Identify which cell holds the provided text, then report its [x, y] central coordinate. 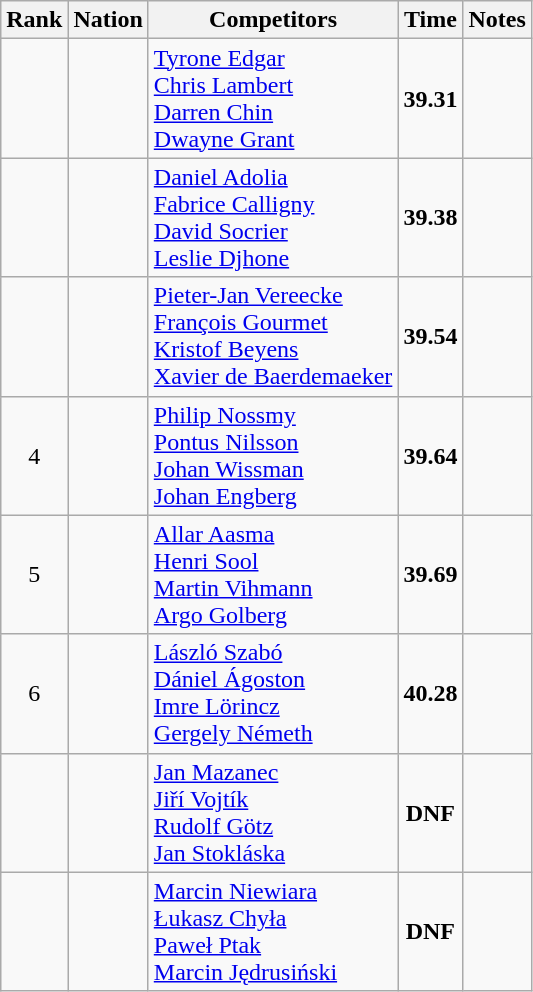
Marcin NiewiaraŁukasz ChyłaPaweł PtakMarcin Jędrusiński [273, 932]
Time [430, 20]
Nation [108, 20]
Notes [497, 20]
Tyrone EdgarChris LambertDarren ChinDwayne Grant [273, 98]
4 [34, 456]
Allar AasmaHenri SoolMartin VihmannArgo Golberg [273, 574]
Pieter-Jan VereeckeFrançois GourmetKristof BeyensXavier de Baerdemaeker [273, 336]
39.31 [430, 98]
6 [34, 694]
39.38 [430, 218]
39.64 [430, 456]
Competitors [273, 20]
40.28 [430, 694]
39.69 [430, 574]
Rank [34, 20]
39.54 [430, 336]
Jan MazanecJiří VojtíkRudolf GötzJan Stokláska [273, 812]
Daniel AdoliaFabrice CallignyDavid SocrierLeslie Djhone [273, 218]
László SzabóDániel ÁgostonImre LörinczGergely Németh [273, 694]
5 [34, 574]
Philip NossmyPontus NilssonJohan WissmanJohan Engberg [273, 456]
